Output the (x, y) coordinate of the center of the cell containing the given text.  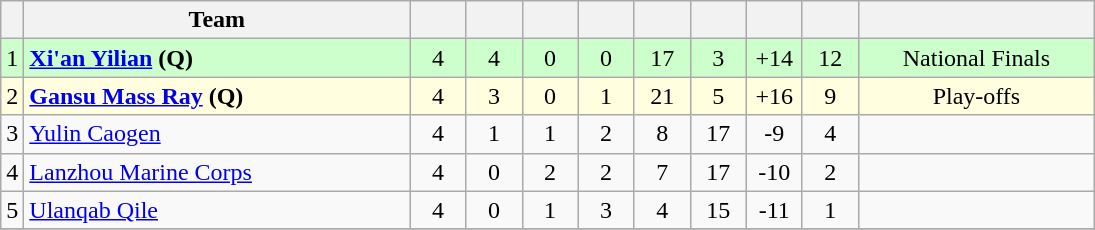
-11 (774, 210)
12 (830, 58)
7 (662, 172)
8 (662, 134)
Gansu Mass Ray (Q) (217, 96)
15 (718, 210)
Play-offs (976, 96)
21 (662, 96)
+16 (774, 96)
Team (217, 20)
Yulin Caogen (217, 134)
9 (830, 96)
+14 (774, 58)
National Finals (976, 58)
-10 (774, 172)
Lanzhou Marine Corps (217, 172)
Xi'an Yilian (Q) (217, 58)
Ulanqab Qile (217, 210)
-9 (774, 134)
